Determine the [x, y] coordinate at the center of the cell enclosing the given text.  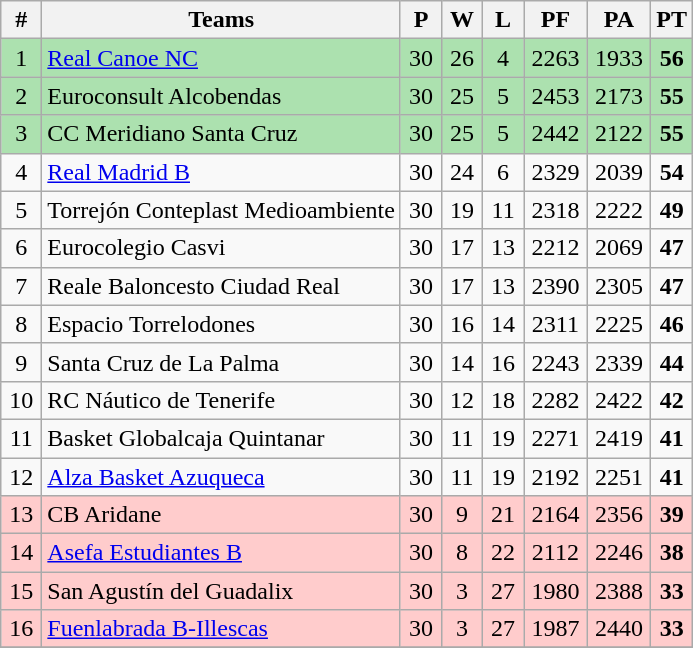
1 [22, 58]
RC Náutico de Tenerife [222, 400]
Alza Basket Azuqueca [222, 477]
26 [462, 58]
2419 [619, 438]
46 [672, 324]
2225 [619, 324]
15 [22, 591]
Torrejón Conteplast Medioambiente [222, 210]
Fuenlabrada B-Illescas [222, 629]
CB Aridane [222, 515]
21 [504, 515]
Real Madrid B [222, 172]
1987 [556, 629]
10 [22, 400]
2440 [619, 629]
L [504, 20]
2282 [556, 400]
2339 [619, 362]
2356 [619, 515]
2305 [619, 286]
Eurocolegio Casvi [222, 248]
2318 [556, 210]
1933 [619, 58]
2039 [619, 172]
22 [504, 553]
2164 [556, 515]
# [22, 20]
42 [672, 400]
39 [672, 515]
2173 [619, 96]
2246 [619, 553]
2 [22, 96]
W [462, 20]
2388 [619, 591]
18 [504, 400]
Reale Baloncesto Ciudad Real [222, 286]
2453 [556, 96]
49 [672, 210]
Asefa Estudiantes B [222, 553]
2069 [619, 248]
44 [672, 362]
P [420, 20]
2390 [556, 286]
2243 [556, 362]
2311 [556, 324]
2122 [619, 134]
Teams [222, 20]
1980 [556, 591]
56 [672, 58]
San Agustín del Guadalix [222, 591]
24 [462, 172]
2112 [556, 553]
54 [672, 172]
Espacio Torrelodones [222, 324]
Santa Cruz de La Palma [222, 362]
PA [619, 20]
38 [672, 553]
Real Canoe NC [222, 58]
PF [556, 20]
7 [22, 286]
2222 [619, 210]
CC Meridiano Santa Cruz [222, 134]
2263 [556, 58]
PT [672, 20]
2329 [556, 172]
2251 [619, 477]
Euroconsult Alcobendas [222, 96]
2422 [619, 400]
2192 [556, 477]
2442 [556, 134]
2271 [556, 438]
Basket Globalcaja Quintanar [222, 438]
2212 [556, 248]
